Extract the [X, Y] coordinate from the center of the cell holding the provided text.  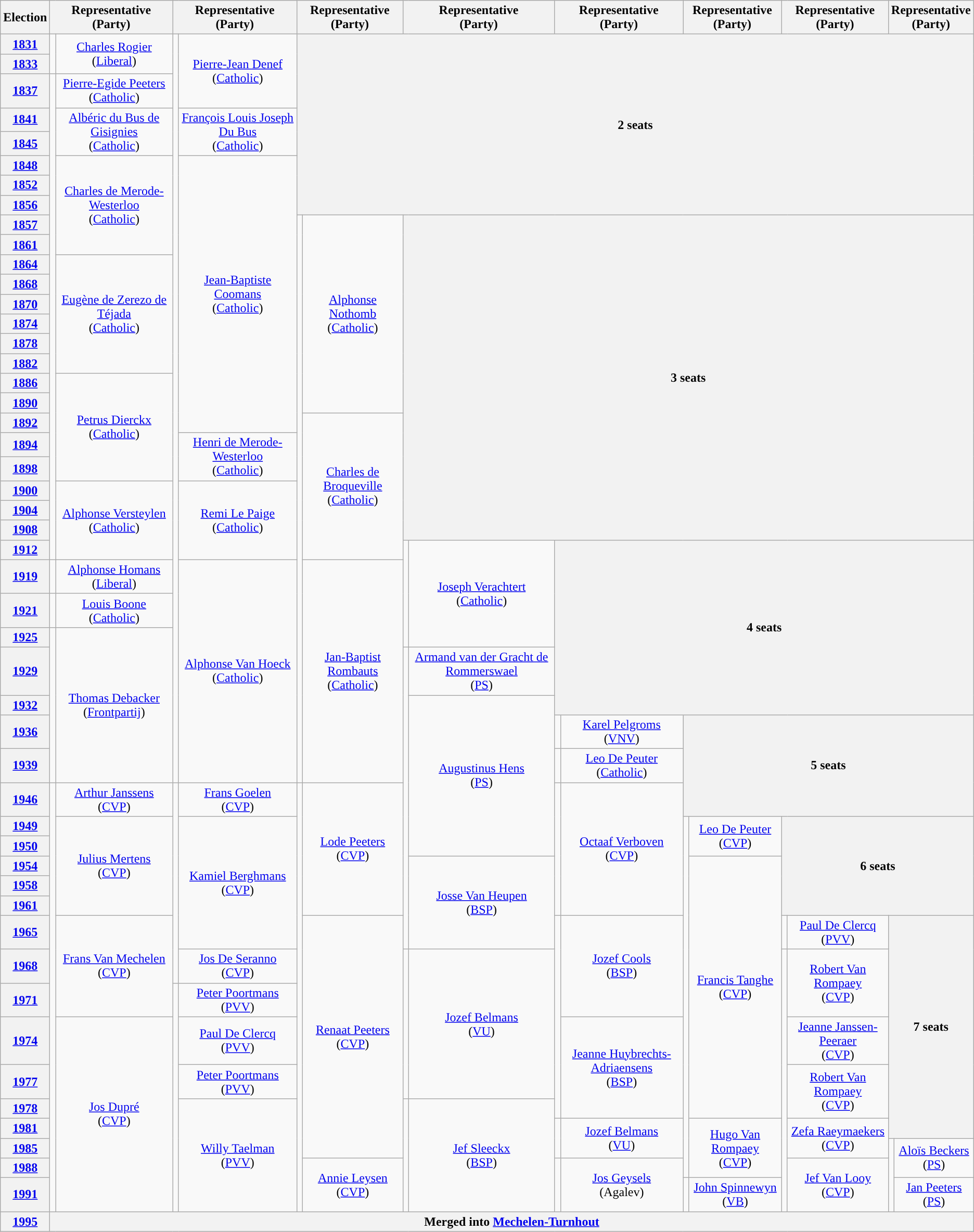
1971 [25, 1000]
Election [25, 18]
Jef Sleeckx(BSP) [482, 1155]
Charles Rogier(Liberal) [114, 54]
Pierre-Egide Peeters(Catholic) [114, 90]
1848 [25, 165]
Zefa Raeymaekers(CVP) [838, 1138]
Annie Leysen(CVP) [353, 1185]
Jan Peeters(PS) [934, 1195]
Jeanne Janssen-Peeraer(CVP) [838, 1041]
Petrus Dierckx(Catholic) [114, 427]
1833 [25, 64]
3 seats [688, 378]
Frans Goelen(CVP) [238, 800]
1968 [25, 966]
1874 [25, 324]
1898 [25, 469]
1946 [25, 800]
1978 [25, 1108]
1878 [25, 344]
Jos Dupré(CVP) [114, 1114]
Alphonse Versteylen(Catholic) [114, 520]
Jan-Baptist Rombauts(Catholic) [353, 671]
1925 [25, 637]
Julius Mertens(CVP) [114, 866]
1921 [25, 611]
Karel Pelgroms(VNV) [621, 732]
Eugène de Zerezo de Téjada(Catholic) [114, 314]
Renaat Peeters(CVP) [353, 1036]
1995 [25, 1222]
Augustinus Hens(PS) [482, 775]
Alphonse Van Hoeck(Catholic) [238, 671]
Charles de Merode-Westerloo(Catholic) [114, 205]
1988 [25, 1168]
Jeanne Huybrechts-Adriaensens(BSP) [621, 1067]
Leo De Peuter(CVP) [736, 836]
Jozef Cools(BSP) [621, 966]
1892 [25, 423]
1950 [25, 846]
Jef Van Looy(CVP) [838, 1185]
1936 [25, 732]
6 seats [877, 866]
1890 [25, 403]
Charles de Broqueville(Catholic) [353, 486]
1831 [25, 44]
Armand van der Gracht de Rommerswael(PS) [482, 671]
1882 [25, 364]
1857 [25, 225]
Pierre-Jean Denef(Catholic) [238, 71]
1868 [25, 284]
Alphonse Homans(Liberal) [114, 576]
1912 [25, 550]
1837 [25, 90]
1932 [25, 705]
1985 [25, 1148]
2 seats [636, 125]
Hugo Van Rompaey(CVP) [736, 1148]
Lode Peeters(CVP) [353, 849]
1949 [25, 826]
Willy Taelman(PVV) [238, 1155]
1864 [25, 264]
Remi Le Paige(Catholic) [238, 520]
1961 [25, 905]
1908 [25, 530]
Francis Tanghe(CVP) [736, 987]
Kamiel Berghmans(CVP) [238, 883]
Merged into Mechelen-Turnhout [512, 1222]
1991 [25, 1195]
1977 [25, 1082]
1981 [25, 1128]
1974 [25, 1041]
5 seats [828, 766]
Jean-Baptiste Coomans(Catholic) [238, 294]
1852 [25, 185]
Jos Geysels(Agalev) [621, 1185]
1870 [25, 304]
1904 [25, 510]
1965 [25, 932]
Albéric du Bus de Gisignies(Catholic) [114, 132]
Thomas Debacker(Frontpartij) [114, 705]
1845 [25, 144]
1856 [25, 205]
Frans Van Mechelen(CVP) [114, 966]
Henri de Merode-Westerloo(Catholic) [238, 457]
Octaaf Verboven(CVP) [621, 849]
Arthur Janssens(CVP) [114, 800]
Aloïs Beckers(PS) [934, 1158]
Alphonse Nothomb(Catholic) [353, 314]
François Louis Joseph Du Bus(Catholic) [238, 132]
Leo De Peuter(Catholic) [621, 766]
Jos De Seranno(CVP) [238, 966]
1900 [25, 490]
4 seats [764, 627]
John Spinnewyn(VB) [736, 1195]
Louis Boone(Catholic) [114, 611]
1919 [25, 576]
1841 [25, 120]
7 seats [931, 1027]
1954 [25, 866]
1939 [25, 766]
1886 [25, 383]
Joseph Verachtert(Catholic) [482, 593]
1861 [25, 244]
1894 [25, 445]
1958 [25, 886]
1929 [25, 671]
Josse Van Heupen(BSP) [482, 903]
